Detect which cell encompasses the target text, then output its [X, Y] center coordinate. 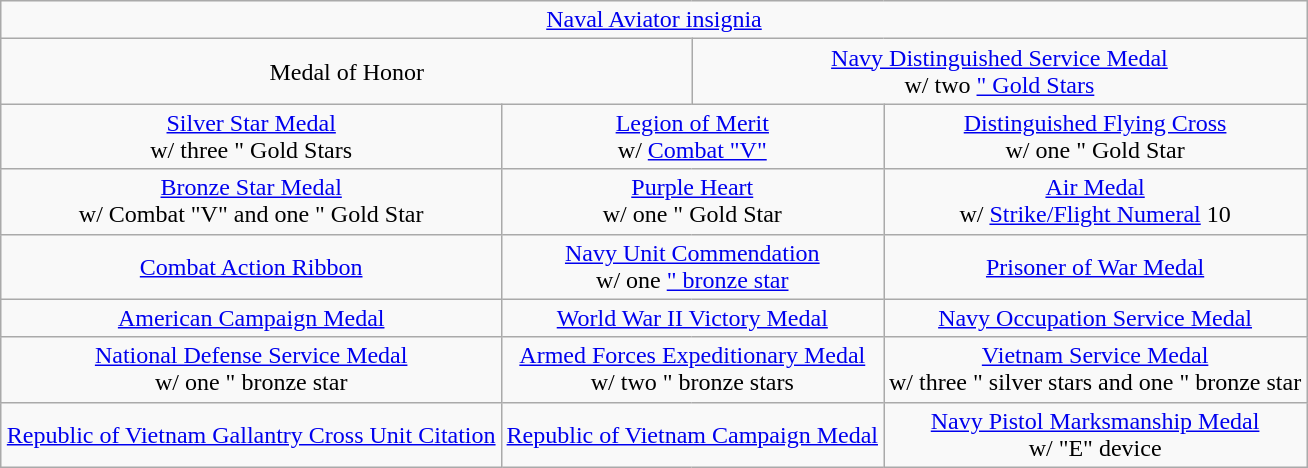
Navy Occupation Service Medal [1096, 318]
Vietnam Service Medalw/ three " silver stars and one " bronze star [1096, 370]
Medal of Honor [346, 72]
Legion of Meritw/ Combat "V" [692, 136]
Prisoner of War Medal [1096, 266]
Republic of Vietnam Gallantry Cross Unit Citation [251, 434]
Republic of Vietnam Campaign Medal [692, 434]
World War II Victory Medal [692, 318]
Navy Unit Commendationw/ one " bronze star [692, 266]
Purple Heartw/ one " Gold Star [692, 202]
Armed Forces Expeditionary Medalw/ two " bronze stars [692, 370]
Bronze Star Medalw/ Combat "V" and one " Gold Star [251, 202]
Distinguished Flying Crossw/ one " Gold Star [1096, 136]
Air Medalw/ Strike/Flight Numeral 10 [1096, 202]
Navy Distinguished Service Medalw/ two " Gold Stars [1000, 72]
National Defense Service Medalw/ one " bronze star [251, 370]
Navy Pistol Marksmanship Medalw/ "E" device [1096, 434]
Combat Action Ribbon [251, 266]
Silver Star Medalw/ three " Gold Stars [251, 136]
Naval Aviator insignia [654, 20]
American Campaign Medal [251, 318]
